Find where the given text appears and provide that cell's center as (X, Y) coordinate. 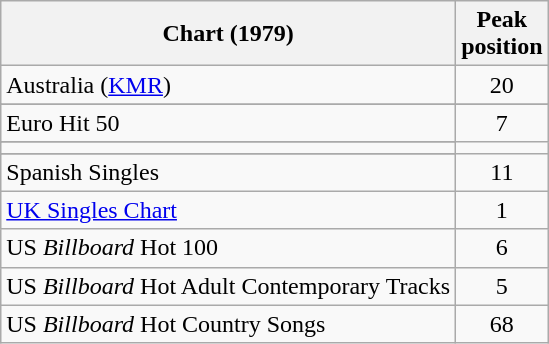
11 (502, 172)
5 (502, 286)
1 (502, 210)
US Billboard Hot Country Songs (228, 324)
Peakposition (502, 34)
68 (502, 324)
UK Singles Chart (228, 210)
Spanish Singles (228, 172)
6 (502, 248)
US Billboard Hot Adult Contemporary Tracks (228, 286)
7 (502, 123)
20 (502, 85)
Australia (KMR) (228, 85)
Euro Hit 50 (228, 123)
US Billboard Hot 100 (228, 248)
Chart (1979) (228, 34)
